Provide the [x, y] coordinate of the cell's center where the given text is located.  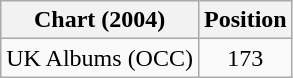
Chart (2004) [100, 20]
173 [245, 58]
Position [245, 20]
UK Albums (OCC) [100, 58]
